Determine the (X, Y) coordinate at the center of the cell enclosing the given text.  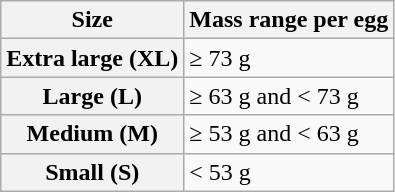
< 53 g (289, 172)
Small (S) (92, 172)
Medium (M) (92, 134)
≥ 63 g and < 73 g (289, 96)
Large (L) (92, 96)
Mass range per egg (289, 20)
≥ 53 g and < 63 g (289, 134)
Size (92, 20)
≥ 73 g (289, 58)
Extra large (XL) (92, 58)
